From the cell containing the given text, extract its center point as (X, Y) coordinate. 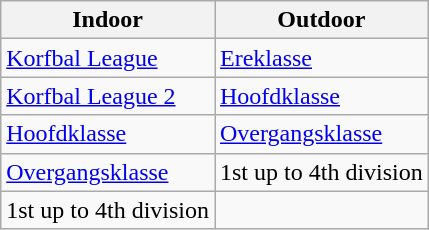
Indoor (108, 20)
Ereklasse (321, 58)
Korfbal League (108, 58)
Outdoor (321, 20)
Korfbal League 2 (108, 96)
